Scan for the cell matching the given text and deliver its [X, Y] coordinate at center. 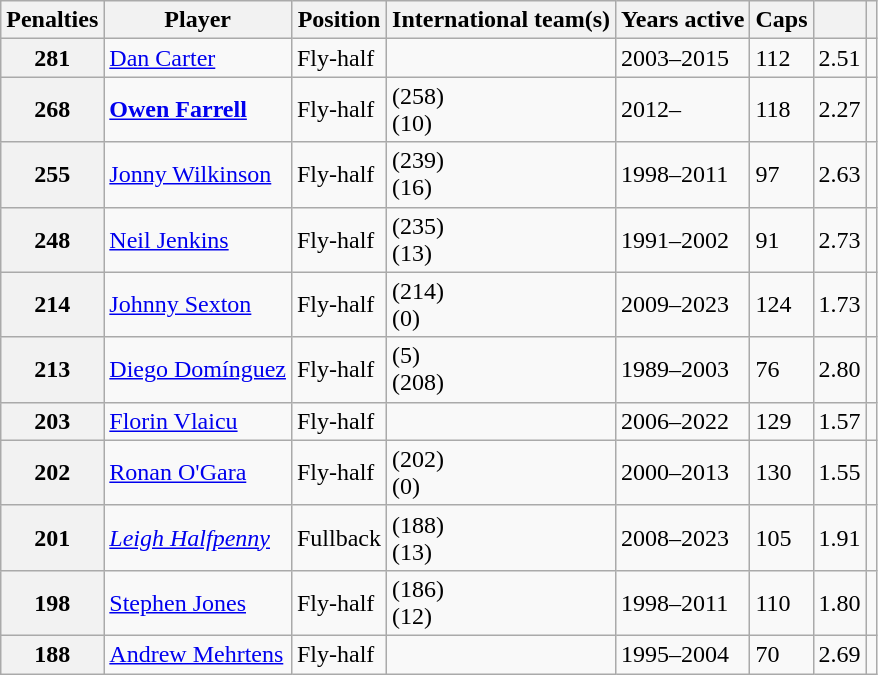
1995–2004 [683, 654]
1.80 [840, 602]
76 [782, 370]
1.73 [840, 304]
248 [52, 240]
1.91 [840, 538]
Diego Domínguez [198, 370]
2.51 [840, 58]
Leigh Halfpenny [198, 538]
2009–2023 [683, 304]
2003–2015 [683, 58]
Caps [782, 20]
130 [782, 472]
Dan Carter [198, 58]
Fullback [338, 538]
281 [52, 58]
2.27 [840, 110]
1991–2002 [683, 240]
2008–2023 [683, 538]
Johnny Sexton [198, 304]
105 [782, 538]
Stephen Jones [198, 602]
124 [782, 304]
129 [782, 421]
1.57 [840, 421]
Florin Vlaicu [198, 421]
(186) (12) [502, 602]
(202) (0) [502, 472]
112 [782, 58]
Ronan O'Gara [198, 472]
201 [52, 538]
Player [198, 20]
Andrew Mehrtens [198, 654]
(235) (13) [502, 240]
213 [52, 370]
97 [782, 174]
2006–2022 [683, 421]
255 [52, 174]
(239) (16) [502, 174]
1989–2003 [683, 370]
214 [52, 304]
International team(s) [502, 20]
Penalties [52, 20]
2000–2013 [683, 472]
(258) (10) [502, 110]
2.69 [840, 654]
91 [782, 240]
2.80 [840, 370]
268 [52, 110]
118 [782, 110]
2.73 [840, 240]
70 [782, 654]
2012– [683, 110]
202 [52, 472]
198 [52, 602]
1.55 [840, 472]
110 [782, 602]
Position [338, 20]
Owen Farrell [198, 110]
203 [52, 421]
188 [52, 654]
(5) (208) [502, 370]
(214) (0) [502, 304]
(188) (13) [502, 538]
Neil Jenkins [198, 240]
Jonny Wilkinson [198, 174]
2.63 [840, 174]
Years active [683, 20]
